Detect which cell encompasses the target text, then output its [X, Y] center coordinate. 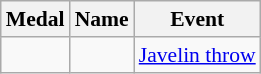
Name [102, 19]
Javelin throw [198, 55]
Medal [36, 19]
Event [198, 19]
